Detect which cell encompasses the target text, then output its (x, y) center coordinate. 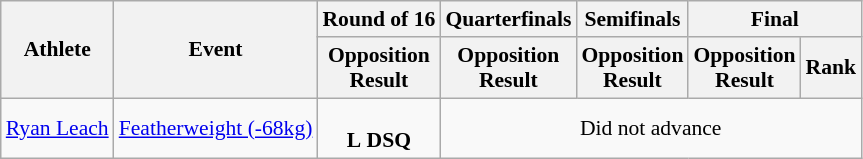
Quarterfinals (508, 19)
Semifinals (632, 19)
Ryan Leach (58, 128)
Event (216, 50)
Final (774, 19)
Rank (832, 68)
Athlete (58, 50)
Round of 16 (378, 19)
Did not advance (650, 128)
Featherweight (-68kg) (216, 128)
L DSQ (378, 128)
